Find where the given text appears and provide that cell's center as [x, y] coordinate. 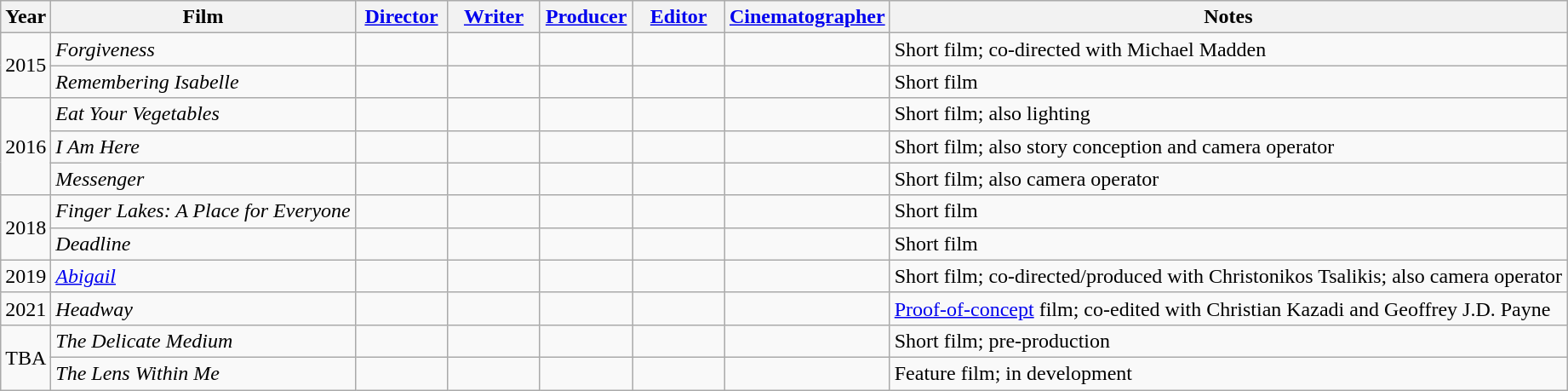
Notes [1228, 17]
Remembering Isabelle [203, 82]
TBA [26, 357]
Short film; also story conception and camera operator [1228, 147]
2016 [26, 147]
Feature film; in development [1228, 373]
Cinematographer [807, 17]
2015 [26, 66]
Short film; also camera operator [1228, 179]
Short film; pre-production [1228, 341]
Messenger [203, 179]
Producer [586, 17]
Finger Lakes: A Place for Everyone [203, 211]
Editor [679, 17]
Director [402, 17]
The Lens Within Me [203, 373]
Abigail [203, 276]
Forgiveness [203, 49]
Short film; also lighting [1228, 114]
Eat Your Vegetables [203, 114]
2018 [26, 227]
Year [26, 17]
Short film; co-directed with Michael Madden [1228, 49]
Headway [203, 308]
Writer [494, 17]
The Delicate Medium [203, 341]
2021 [26, 308]
Short film; co-directed/produced with Christonikos Tsalikis; also camera operator [1228, 276]
Proof-of-concept film; co-edited with Christian Kazadi and Geoffrey J.D. Payne [1228, 308]
2019 [26, 276]
Deadline [203, 244]
Film [203, 17]
I Am Here [203, 147]
